Return the [X, Y] coordinate for the center point of the cell that contains the specified text.  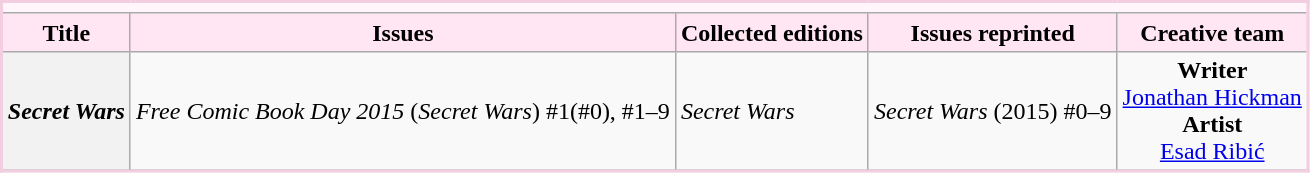
WriterJonathan HickmanArtistEsad Ribić [1212, 110]
Issues [402, 32]
Creative team [1212, 32]
Secret Wars (2015) #0–9 [992, 110]
Collected editions [772, 32]
Issues reprinted [992, 32]
Title [66, 32]
Free Comic Book Day 2015 (Secret Wars) #1(#0), #1–9 [402, 110]
